Determine the (X, Y) coordinate at the center of the cell enclosing the given text.  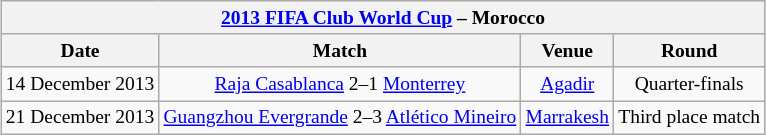
Marrakesh (568, 118)
Guangzhou Evergrande 2–3 Atlético Mineiro (340, 118)
Quarter-finals (690, 84)
Round (690, 50)
21 December 2013 (80, 118)
Raja Casablanca 2–1 Monterrey (340, 84)
14 December 2013 (80, 84)
2013 FIFA Club World Cup – Morocco (383, 18)
Venue (568, 50)
Third place match (690, 118)
Match (340, 50)
Date (80, 50)
Agadir (568, 84)
